Pinpoint the cell where the given text exists, returning its (X, Y) midpoint coordinate. 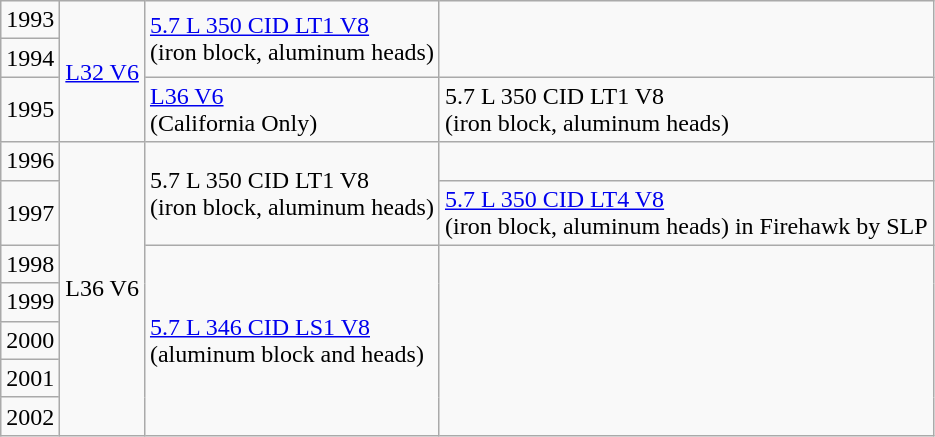
L36 V6(California Only) (292, 110)
5.7 L 350 CID LT4 V8(iron block, aluminum heads) in Firehawk by SLP (686, 212)
2001 (30, 378)
1993 (30, 20)
L36 V6 (102, 288)
1999 (30, 302)
1996 (30, 161)
1997 (30, 212)
1994 (30, 58)
1995 (30, 110)
2002 (30, 416)
2000 (30, 340)
L32 V6 (102, 72)
5.7 L 346 CID LS1 V8(aluminum block and heads) (292, 340)
1998 (30, 264)
